Find where the given text appears and provide that cell's center as [X, Y] coordinate. 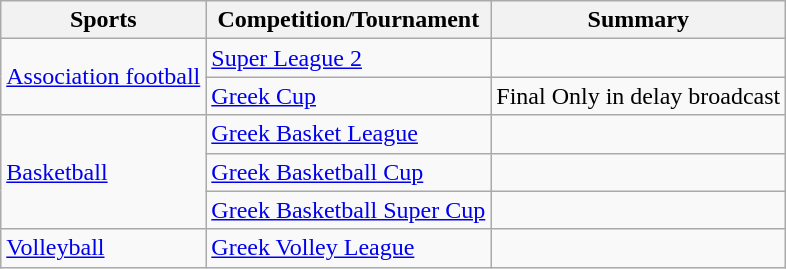
Greek Basket League [348, 134]
Association football [104, 77]
Super League 2 [348, 58]
Greek Basketball Super Cup [348, 210]
Summary [638, 20]
Greek Volley League [348, 248]
Basketball [104, 172]
Volleyball [104, 248]
Competition/Tournament [348, 20]
Final Only in delay broadcast [638, 96]
Sports [104, 20]
Greek Basketball Cup [348, 172]
Greek Cup [348, 96]
